Pinpoint the cell where the given text exists, returning its (X, Y) midpoint coordinate. 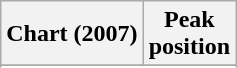
Peakposition (189, 34)
Chart (2007) (72, 34)
